Output the (X, Y) coordinate of the center of the cell containing the given text.  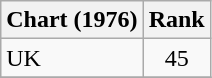
45 (176, 58)
Rank (176, 20)
Chart (1976) (72, 20)
UK (72, 58)
